Return [X, Y] of the center of cell containing provided text 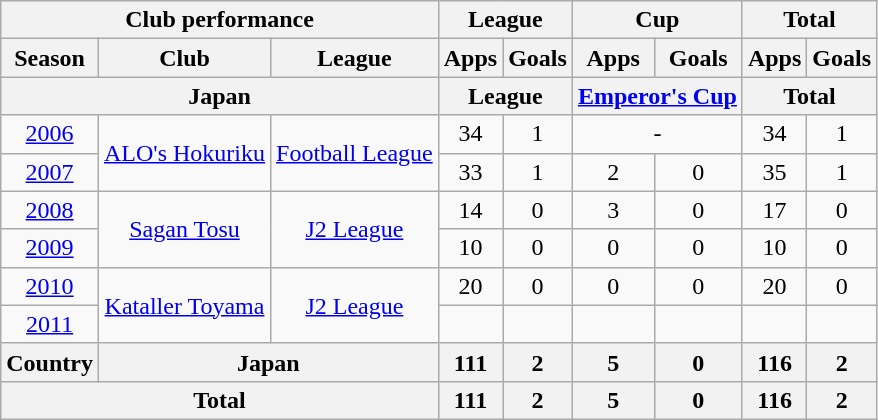
2008 [50, 210]
35 [774, 172]
17 [774, 210]
33 [470, 172]
- [657, 134]
Sagan Tosu [184, 229]
Season [50, 58]
Kataller Toyama [184, 305]
2006 [50, 134]
2007 [50, 172]
2011 [50, 324]
Club [184, 58]
Football League [355, 153]
2010 [50, 286]
Club performance [220, 20]
Country [50, 362]
Cup [657, 20]
3 [613, 210]
Emperor's Cup [657, 96]
ALO's Hokuriku [184, 153]
2009 [50, 248]
14 [470, 210]
